Locate the cell with the specified text and output its (X, Y) center coordinate. 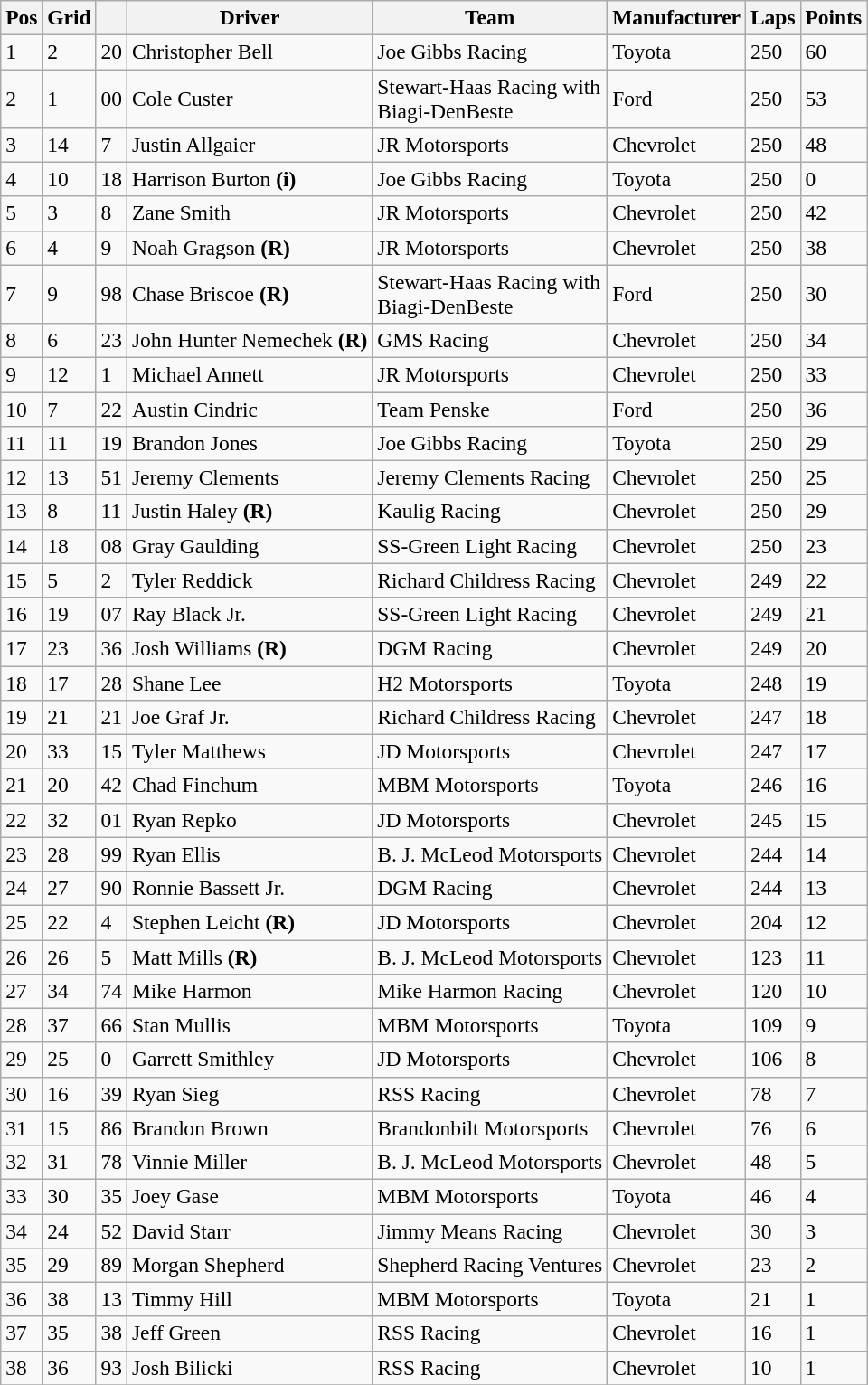
Team (490, 17)
07 (111, 614)
Ray Black Jr. (250, 614)
Team Penske (490, 409)
Mike Harmon Racing (490, 991)
Brandon Brown (250, 1128)
53 (834, 98)
76 (772, 1128)
Michael Annett (250, 374)
Justin Haley (R) (250, 512)
Mike Harmon (250, 991)
Christopher Bell (250, 52)
Ryan Repko (250, 820)
Garrett Smithley (250, 1060)
89 (111, 1265)
Stephen Leicht (R) (250, 922)
John Hunter Nemechek (R) (250, 340)
74 (111, 991)
Joe Graf Jr. (250, 717)
120 (772, 991)
08 (111, 546)
99 (111, 854)
106 (772, 1060)
Laps (772, 17)
01 (111, 820)
Vinnie Miller (250, 1162)
66 (111, 1025)
93 (111, 1368)
86 (111, 1128)
248 (772, 683)
Justin Allgaier (250, 145)
60 (834, 52)
Tyler Matthews (250, 751)
Stan Mullis (250, 1025)
Timmy Hill (250, 1299)
Gray Gaulding (250, 546)
Noah Gragson (R) (250, 248)
123 (772, 956)
Jimmy Means Racing (490, 1230)
Pos (22, 17)
Kaulig Racing (490, 512)
Matt Mills (R) (250, 956)
Driver (250, 17)
Josh Bilicki (250, 1368)
Ronnie Bassett Jr. (250, 888)
109 (772, 1025)
Harrison Burton (i) (250, 179)
Jeff Green (250, 1333)
52 (111, 1230)
00 (111, 98)
Morgan Shepherd (250, 1265)
46 (772, 1196)
Joey Gase (250, 1196)
Brandon Jones (250, 443)
245 (772, 820)
Shepherd Racing Ventures (490, 1265)
GMS Racing (490, 340)
Austin Cindric (250, 409)
Tyler Reddick (250, 580)
90 (111, 888)
David Starr (250, 1230)
Jeremy Clements Racing (490, 477)
Josh Williams (R) (250, 648)
Chase Briscoe (R) (250, 295)
Cole Custer (250, 98)
Ryan Ellis (250, 854)
39 (111, 1094)
Grid (69, 17)
51 (111, 477)
Chad Finchum (250, 786)
Zane Smith (250, 213)
Manufacturer (676, 17)
204 (772, 922)
246 (772, 786)
Points (834, 17)
Shane Lee (250, 683)
H2 Motorsports (490, 683)
Ryan Sieg (250, 1094)
Brandonbilt Motorsports (490, 1128)
98 (111, 295)
Jeremy Clements (250, 477)
